Search for the cell housing the specified text and yield its (x, y) center coordinate. 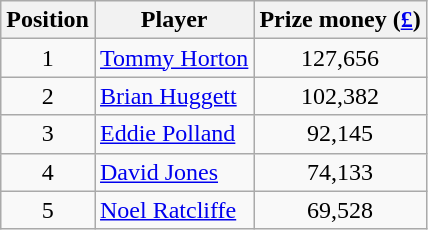
74,133 (340, 172)
Eddie Polland (174, 134)
David Jones (174, 172)
2 (48, 96)
92,145 (340, 134)
5 (48, 210)
Position (48, 20)
102,382 (340, 96)
127,656 (340, 58)
Player (174, 20)
1 (48, 58)
4 (48, 172)
Noel Ratcliffe (174, 210)
3 (48, 134)
Tommy Horton (174, 58)
Brian Huggett (174, 96)
69,528 (340, 210)
Prize money (£) (340, 20)
